Scan for the cell matching the given text and deliver its [X, Y] coordinate at center. 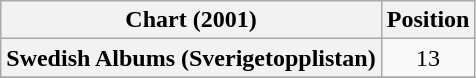
Chart (2001) [191, 20]
Position [428, 20]
13 [428, 58]
Swedish Albums (Sverigetopplistan) [191, 58]
